Determine the [x, y] coordinate at the center of the cell enclosing the given text.  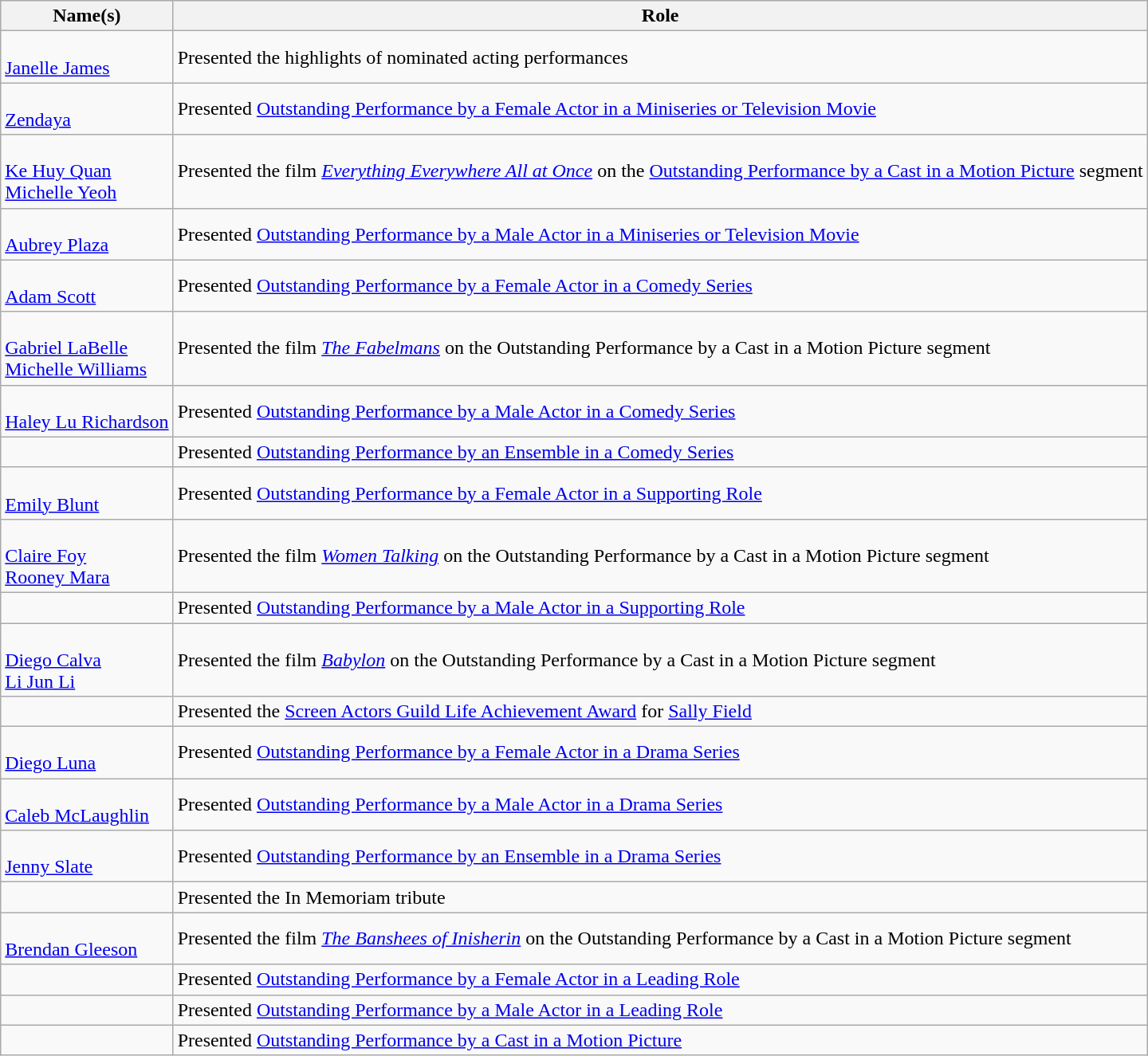
Presented Outstanding Performance by a Female Actor in a Leading Role [660, 979]
Presented the film The Banshees of Inisherin on the Outstanding Performance by a Cast in a Motion Picture segment [660, 939]
Presented the film Babylon on the Outstanding Performance by a Cast in a Motion Picture segment [660, 660]
Gabriel LaBelleMichelle Williams [87, 348]
Presented Outstanding Performance by a Male Actor in a Comedy Series [660, 411]
Claire FoyRooney Mara [87, 555]
Caleb McLaughlin [87, 805]
Ke Huy QuanMichelle Yeoh [87, 171]
Presented Outstanding Performance by a Female Actor in a Comedy Series [660, 285]
Presented the film The Fabelmans on the Outstanding Performance by a Cast in a Motion Picture segment [660, 348]
Zendaya [87, 108]
Presented Outstanding Performance by a Male Actor in a Leading Role [660, 1010]
Presented Outstanding Performance by a Female Actor in a Drama Series [660, 752]
Presented Outstanding Performance by an Ensemble in a Comedy Series [660, 452]
Presented Outstanding Performance by a Male Actor in a Miniseries or Television Movie [660, 234]
Adam Scott [87, 285]
Presented Outstanding Performance by a Cast in a Motion Picture [660, 1040]
Presented the highlights of nominated acting performances [660, 57]
Presented Outstanding Performance by a Female Actor in a Supporting Role [660, 493]
Presented the film Women Talking on the Outstanding Performance by a Cast in a Motion Picture segment [660, 555]
Role [660, 16]
Name(s) [87, 16]
Emily Blunt [87, 493]
Diego CalvaLi Jun Li [87, 660]
Presented Outstanding Performance by a Male Actor in a Supporting Role [660, 607]
Aubrey Plaza [87, 234]
Presented the film Everything Everywhere All at Once on the Outstanding Performance by a Cast in a Motion Picture segment [660, 171]
Presented Outstanding Performance by a Female Actor in a Miniseries or Television Movie [660, 108]
Haley Lu Richardson [87, 411]
Presented the In Memoriam tribute [660, 897]
Diego Luna [87, 752]
Brendan Gleeson [87, 939]
Presented Outstanding Performance by a Male Actor in a Drama Series [660, 805]
Presented the Screen Actors Guild Life Achievement Award for Sally Field [660, 712]
Jenny Slate [87, 856]
Presented Outstanding Performance by an Ensemble in a Drama Series [660, 856]
Janelle James [87, 57]
